For the text-containing cell, return its midpoint in [x, y] coordinate format. 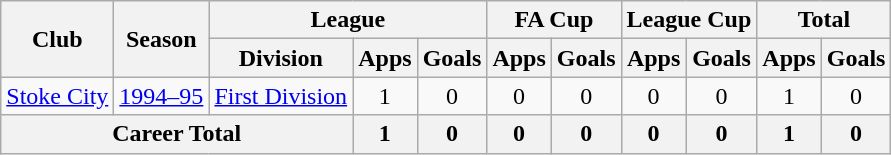
Club [58, 39]
Career Total [177, 134]
League [348, 20]
1994–95 [162, 96]
Stoke City [58, 96]
Division [281, 58]
First Division [281, 96]
FA Cup [554, 20]
League Cup [689, 20]
Season [162, 39]
Total [824, 20]
